Extract the [x, y] coordinate from the center of the cell holding the provided text.  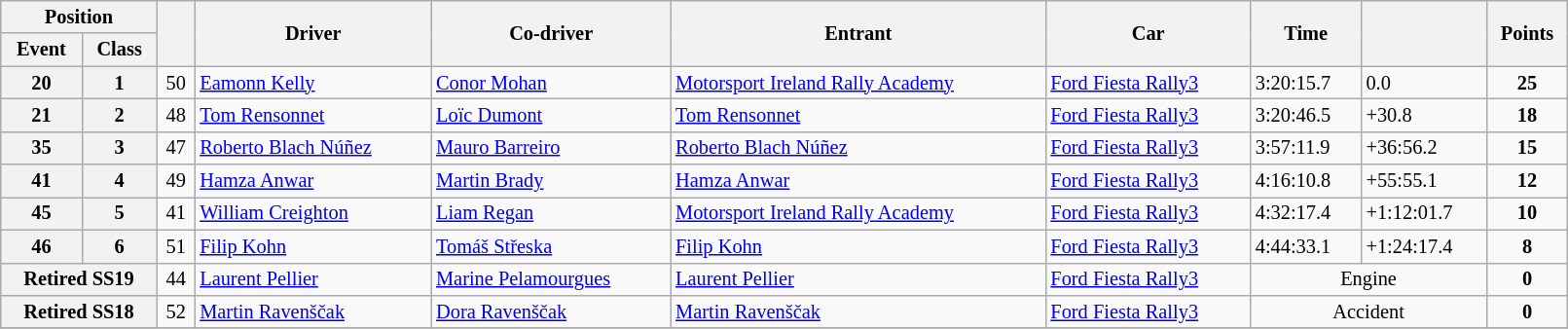
Liam Regan [551, 213]
Driver [313, 33]
Loïc Dumont [551, 115]
1 [119, 83]
0.0 [1425, 83]
12 [1527, 181]
45 [41, 213]
10 [1527, 213]
51 [175, 246]
3:57:11.9 [1306, 148]
35 [41, 148]
Class [119, 50]
3 [119, 148]
+55:55.1 [1425, 181]
46 [41, 246]
15 [1527, 148]
Position [79, 17]
18 [1527, 115]
2 [119, 115]
Time [1306, 33]
4:32:17.4 [1306, 213]
+1:12:01.7 [1425, 213]
Conor Mohan [551, 83]
Entrant [858, 33]
6 [119, 246]
+36:56.2 [1425, 148]
48 [175, 115]
49 [175, 181]
Tomáš Střeska [551, 246]
52 [175, 311]
50 [175, 83]
3:20:15.7 [1306, 83]
20 [41, 83]
William Creighton [313, 213]
4:16:10.8 [1306, 181]
Marine Pelamourgues [551, 279]
+1:24:17.4 [1425, 246]
44 [175, 279]
8 [1527, 246]
Car [1148, 33]
3:20:46.5 [1306, 115]
Points [1527, 33]
Co-driver [551, 33]
Retired SS19 [79, 279]
Eamonn Kelly [313, 83]
Engine [1368, 279]
Mauro Barreiro [551, 148]
Dora Ravenščak [551, 311]
+30.8 [1425, 115]
4 [119, 181]
Retired SS18 [79, 311]
Event [41, 50]
Martin Brady [551, 181]
47 [175, 148]
25 [1527, 83]
21 [41, 115]
5 [119, 213]
4:44:33.1 [1306, 246]
Accident [1368, 311]
